Provide the (x, y) coordinate of the cell's center where the given text is located.  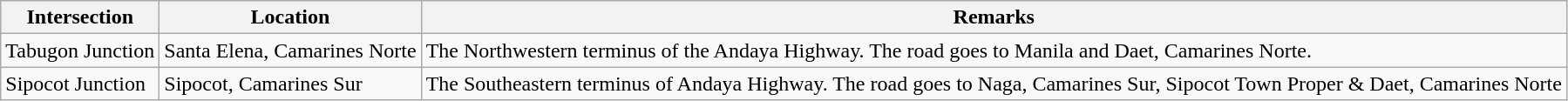
The Southeastern terminus of Andaya Highway. The road goes to Naga, Camarines Sur, Sipocot Town Proper & Daet, Camarines Norte (994, 84)
Location (290, 17)
Remarks (994, 17)
Sipocot Junction (80, 84)
The Northwestern terminus of the Andaya Highway. The road goes to Manila and Daet, Camarines Norte. (994, 50)
Tabugon Junction (80, 50)
Santa Elena, Camarines Norte (290, 50)
Sipocot, Camarines Sur (290, 84)
Intersection (80, 17)
